Find where the given text appears and provide that cell's center as [X, Y] coordinate. 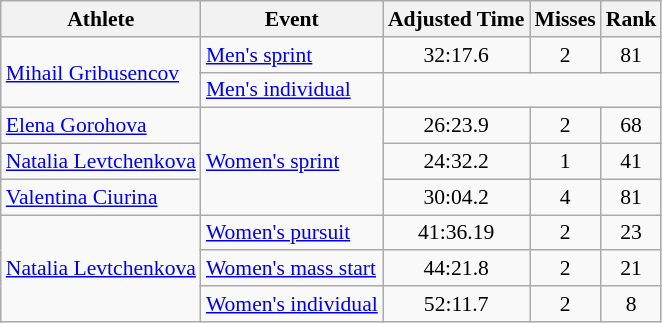
Women's sprint [292, 162]
Event [292, 19]
Men's individual [292, 90]
30:04.2 [456, 197]
26:23.9 [456, 126]
8 [632, 304]
24:32.2 [456, 162]
41 [632, 162]
4 [566, 197]
32:17.6 [456, 55]
Valentina Ciurina [101, 197]
Women's mass start [292, 269]
52:11.7 [456, 304]
Athlete [101, 19]
Elena Gorohova [101, 126]
68 [632, 126]
41:36.19 [456, 233]
1 [566, 162]
21 [632, 269]
Misses [566, 19]
Rank [632, 19]
Men's sprint [292, 55]
Mihail Gribusencov [101, 72]
44:21.8 [456, 269]
Adjusted Time [456, 19]
Women's pursuit [292, 233]
23 [632, 233]
Women's individual [292, 304]
